Find where the given text appears and provide that cell's center as [x, y] coordinate. 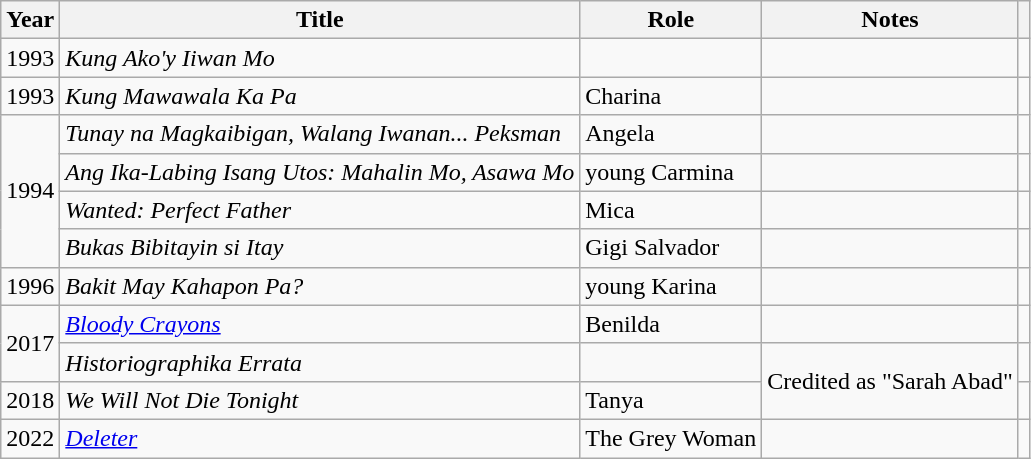
Bukas Bibitayin si Itay [320, 248]
Year [30, 20]
We Will Not Die Tonight [320, 400]
The Grey Woman [671, 438]
Role [671, 20]
2022 [30, 438]
Historiographika Errata [320, 362]
Wanted: Perfect Father [320, 210]
1996 [30, 286]
Bloody Crayons [320, 324]
Ang Ika-Labing Isang Utos: Mahalin Mo, Asawa Mo [320, 172]
Charina [671, 96]
2017 [30, 343]
Gigi Salvador [671, 248]
Kung Mawawala Ka Pa [320, 96]
Credited as "Sarah Abad" [890, 381]
young Karina [671, 286]
1994 [30, 191]
Title [320, 20]
Angela [671, 134]
Kung Ako'y Iiwan Mo [320, 58]
Deleter [320, 438]
2018 [30, 400]
Notes [890, 20]
Mica [671, 210]
young Carmina [671, 172]
Bakit May Kahapon Pa? [320, 286]
Tunay na Magkaibigan, Walang Iwanan... Peksman [320, 134]
Benilda [671, 324]
Tanya [671, 400]
